Capture the cell that displays the provided text and extract its (x, y) central coordinate. 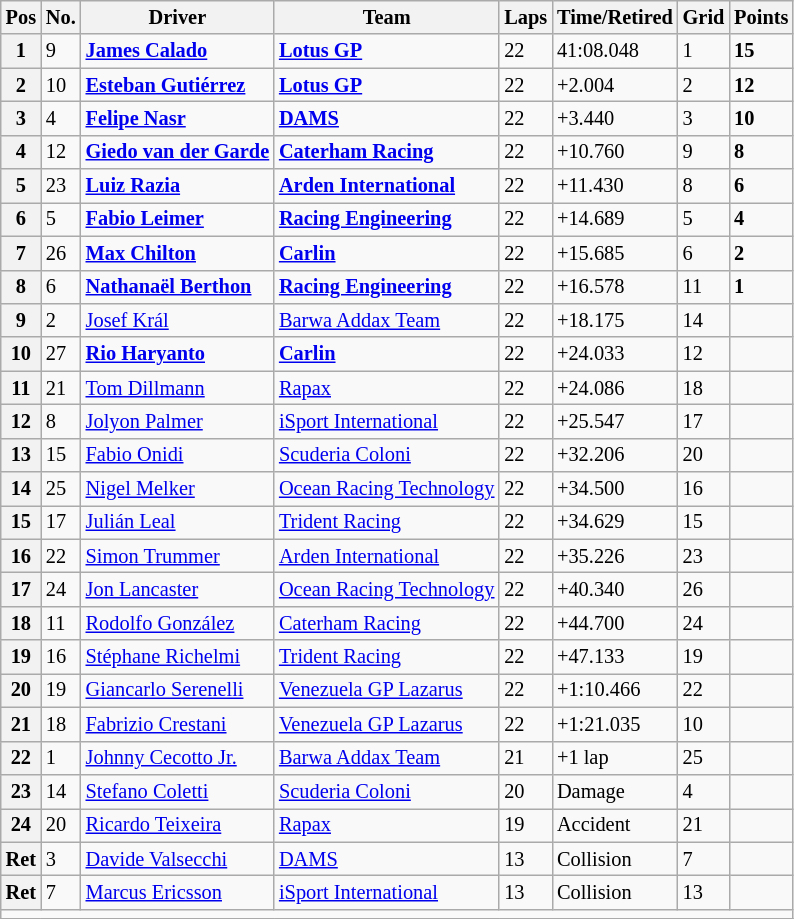
Ricardo Teixeira (178, 825)
+11.430 (615, 186)
Luiz Razia (178, 186)
41:08.048 (615, 51)
Stefano Coletti (178, 791)
Laps (526, 17)
Nigel Melker (178, 489)
+44.700 (615, 623)
+24.086 (615, 388)
+35.226 (615, 556)
+34.629 (615, 522)
+2.004 (615, 85)
Nathanaël Berthon (178, 287)
Fabrizio Crestani (178, 724)
+3.440 (615, 118)
Accident (615, 825)
+18.175 (615, 320)
Felipe Nasr (178, 118)
+1:10.466 (615, 690)
Grid (704, 17)
+1 lap (615, 758)
Johnny Cecotto Jr. (178, 758)
Julián Leal (178, 522)
Fabio Onidi (178, 455)
Pos (21, 17)
Jon Lancaster (178, 589)
Giedo van der Garde (178, 152)
Points (761, 17)
Driver (178, 17)
Marcus Ericsson (178, 892)
Team (386, 17)
James Calado (178, 51)
+32.206 (615, 455)
+16.578 (615, 287)
Max Chilton (178, 253)
No. (61, 17)
+15.685 (615, 253)
+47.133 (615, 657)
+24.033 (615, 354)
Davide Valsecchi (178, 859)
+10.760 (615, 152)
+14.689 (615, 219)
+1:21.035 (615, 724)
Esteban Gutiérrez (178, 85)
Josef Král (178, 320)
+40.340 (615, 589)
Rodolfo González (178, 623)
+34.500 (615, 489)
Fabio Leimer (178, 219)
Damage (615, 791)
Tom Dillmann (178, 388)
Jolyon Palmer (178, 421)
27 (61, 354)
+25.547 (615, 421)
Stéphane Richelmi (178, 657)
Rio Haryanto (178, 354)
Giancarlo Serenelli (178, 690)
Simon Trummer (178, 556)
Time/Retired (615, 17)
